Pinpoint the cell where the given text exists, returning its (X, Y) midpoint coordinate. 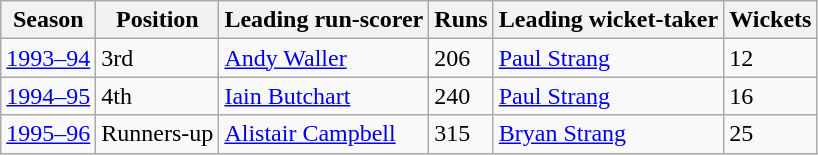
Position (158, 20)
12 (770, 58)
Leading wicket-taker (608, 20)
25 (770, 134)
16 (770, 96)
Iain Butchart (324, 96)
Bryan Strang (608, 134)
Wickets (770, 20)
Alistair Campbell (324, 134)
1993–94 (48, 58)
Season (48, 20)
4th (158, 96)
Runs (461, 20)
240 (461, 96)
Runners-up (158, 134)
Andy Waller (324, 58)
3rd (158, 58)
Leading run-scorer (324, 20)
315 (461, 134)
1994–95 (48, 96)
1995–96 (48, 134)
206 (461, 58)
